Pinpoint the cell where the given text exists, returning its [X, Y] midpoint coordinate. 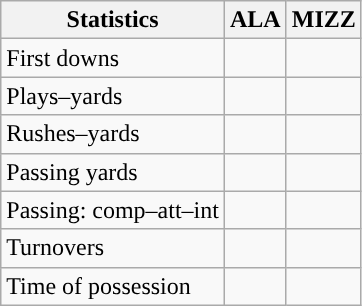
ALA [255, 20]
Statistics [113, 20]
Passing: comp–att–int [113, 210]
Rushes–yards [113, 134]
Passing yards [113, 172]
First downs [113, 58]
Time of possession [113, 286]
Plays–yards [113, 96]
MIZZ [324, 20]
Turnovers [113, 248]
